Provide the (x, y) coordinate of the cell's center where the given text is located.  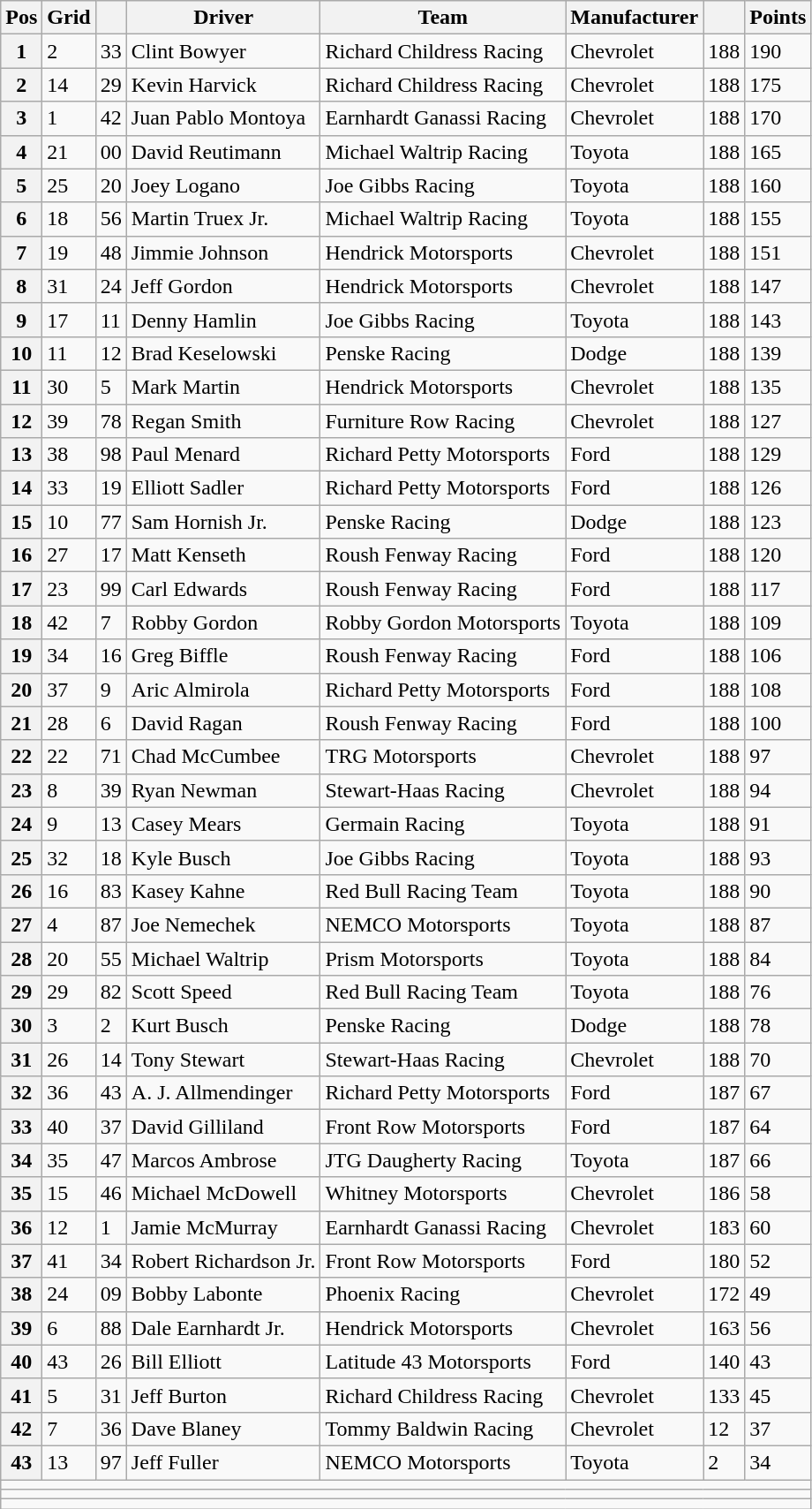
45 (778, 1395)
170 (778, 118)
151 (778, 253)
Whitney Motorsports (443, 1194)
Jimmie Johnson (223, 253)
Casey Mears (223, 824)
71 (111, 757)
Michael Waltrip (223, 958)
160 (778, 185)
Joe Nemechek (223, 924)
Robby Gordon (223, 622)
155 (778, 219)
Elliott Sadler (223, 488)
64 (778, 1127)
Phoenix Racing (443, 1294)
Dale Earnhardt Jr. (223, 1328)
Greg Biffle (223, 656)
163 (724, 1328)
Tommy Baldwin Racing (443, 1429)
Paul Menard (223, 455)
Kurt Busch (223, 1026)
84 (778, 958)
Dave Blaney (223, 1429)
Kyle Busch (223, 857)
165 (778, 152)
82 (111, 992)
Clint Bowyer (223, 51)
TRG Motorsports (443, 757)
180 (724, 1261)
David Reutimann (223, 152)
Jeff Burton (223, 1395)
JTG Daugherty Racing (443, 1160)
Bobby Labonte (223, 1294)
Scott Speed (223, 992)
183 (724, 1227)
127 (778, 421)
135 (778, 387)
140 (724, 1362)
172 (724, 1294)
143 (778, 320)
Jeff Fuller (223, 1462)
Kasey Kahne (223, 891)
47 (111, 1160)
108 (778, 690)
Bill Elliott (223, 1362)
Matt Kenseth (223, 555)
Juan Pablo Montoya (223, 118)
106 (778, 656)
Robby Gordon Motorsports (443, 622)
83 (111, 891)
Ryan Newman (223, 790)
58 (778, 1194)
67 (778, 1093)
09 (111, 1294)
94 (778, 790)
Furniture Row Racing (443, 421)
99 (111, 589)
Michael McDowell (223, 1194)
00 (111, 152)
Aric Almirola (223, 690)
117 (778, 589)
Jeff Gordon (223, 286)
Manufacturer (635, 18)
David Gilliland (223, 1127)
98 (111, 455)
Brad Keselowski (223, 353)
Jamie McMurray (223, 1227)
Latitude 43 Motorsports (443, 1362)
147 (778, 286)
46 (111, 1194)
48 (111, 253)
Sam Hornish Jr. (223, 522)
Regan Smith (223, 421)
123 (778, 522)
Prism Motorsports (443, 958)
Tony Stewart (223, 1060)
76 (778, 992)
Martin Truex Jr. (223, 219)
Pos (21, 18)
120 (778, 555)
52 (778, 1261)
Points (778, 18)
Carl Edwards (223, 589)
49 (778, 1294)
88 (111, 1328)
129 (778, 455)
Chad McCumbee (223, 757)
77 (111, 522)
Grid (69, 18)
Kevin Harvick (223, 85)
175 (778, 85)
139 (778, 353)
66 (778, 1160)
Driver (223, 18)
David Ragan (223, 723)
126 (778, 488)
Denny Hamlin (223, 320)
A. J. Allmendinger (223, 1093)
190 (778, 51)
Marcos Ambrose (223, 1160)
109 (778, 622)
100 (778, 723)
133 (724, 1395)
Team (443, 18)
93 (778, 857)
Mark Martin (223, 387)
91 (778, 824)
70 (778, 1060)
Joey Logano (223, 185)
Robert Richardson Jr. (223, 1261)
90 (778, 891)
186 (724, 1194)
60 (778, 1227)
55 (111, 958)
Germain Racing (443, 824)
